Scan for the cell matching the given text and deliver its [X, Y] coordinate at center. 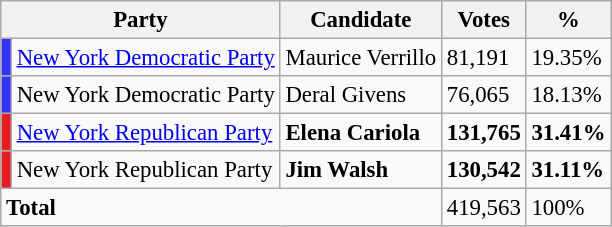
419,563 [484, 208]
Votes [484, 20]
131,765 [484, 133]
Jim Walsh [360, 170]
% [568, 20]
Total [222, 208]
81,191 [484, 58]
76,065 [484, 95]
100% [568, 208]
Maurice Verrillo [360, 58]
Deral Givens [360, 95]
Party [140, 20]
Candidate [360, 20]
Elena Cariola [360, 133]
31.41% [568, 133]
18.13% [568, 95]
31.11% [568, 170]
130,542 [484, 170]
19.35% [568, 58]
